From the cell containing the given text, extract its center point as [x, y] coordinate. 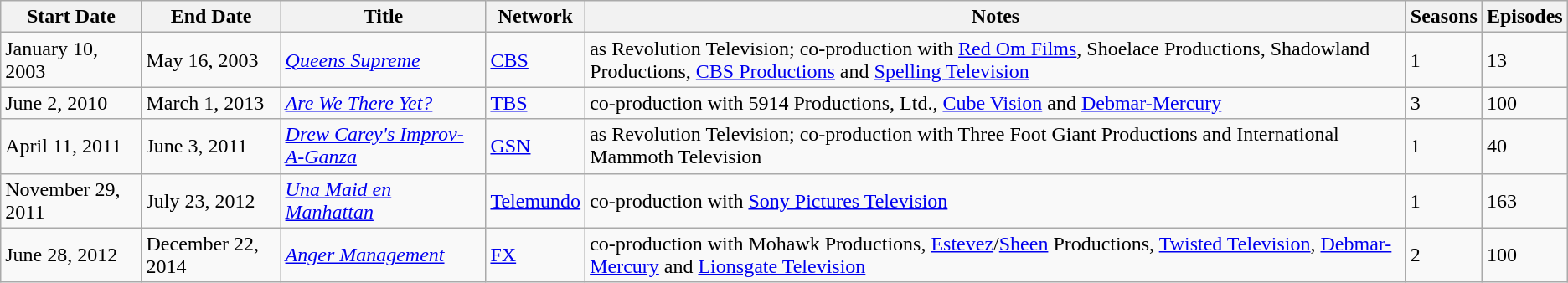
July 23, 2012 [211, 201]
June 3, 2011 [211, 146]
13 [1524, 60]
Network [536, 17]
December 22, 2014 [211, 255]
Una Maid en Manhattan [384, 201]
Seasons [1444, 17]
Start Date [71, 17]
Notes [996, 17]
January 10, 2003 [71, 60]
Telemundo [536, 201]
co-production with 5914 Productions, Ltd., Cube Vision and Debmar-Mercury [996, 103]
End Date [211, 17]
TBS [536, 103]
June 2, 2010 [71, 103]
CBS [536, 60]
April 11, 2011 [71, 146]
163 [1524, 201]
2 [1444, 255]
co-production with Sony Pictures Television [996, 201]
3 [1444, 103]
Episodes [1524, 17]
GSN [536, 146]
co-production with Mohawk Productions, Estevez/Sheen Productions, Twisted Television, Debmar-Mercury and Lionsgate Television [996, 255]
Are We There Yet? [384, 103]
40 [1524, 146]
as Revolution Television; co-production with Three Foot Giant Productions and International Mammoth Television [996, 146]
FX [536, 255]
Drew Carey's Improv-A-Ganza [384, 146]
November 29, 2011 [71, 201]
Anger Management [384, 255]
June 28, 2012 [71, 255]
Queens Supreme [384, 60]
May 16, 2003 [211, 60]
March 1, 2013 [211, 103]
Title [384, 17]
as Revolution Television; co-production with Red Om Films, Shoelace Productions, Shadowland Productions, CBS Productions and Spelling Television [996, 60]
